Extract the [x, y] coordinate from the center of the cell holding the provided text.  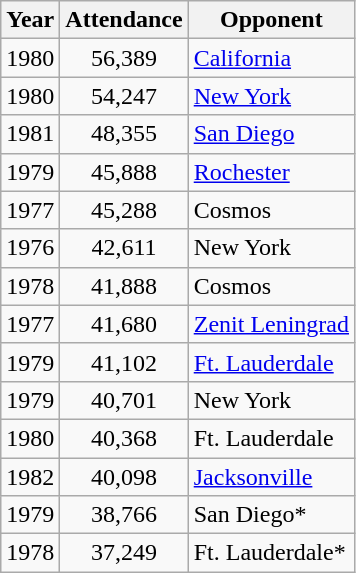
Attendance [124, 20]
40,701 [124, 400]
54,247 [124, 96]
37,249 [124, 553]
56,389 [124, 58]
42,611 [124, 248]
45,288 [124, 210]
41,102 [124, 362]
California [271, 58]
1976 [30, 248]
Zenit Leningrad [271, 324]
Ft. Lauderdale* [271, 553]
41,680 [124, 324]
48,355 [124, 134]
41,888 [124, 286]
38,766 [124, 515]
1982 [30, 477]
Jacksonville [271, 477]
Year [30, 20]
40,098 [124, 477]
1981 [30, 134]
San Diego [271, 134]
Rochester [271, 172]
40,368 [124, 438]
45,888 [124, 172]
San Diego* [271, 515]
Opponent [271, 20]
